Provide the (x, y) coordinate of the cell's center where the given text is located.  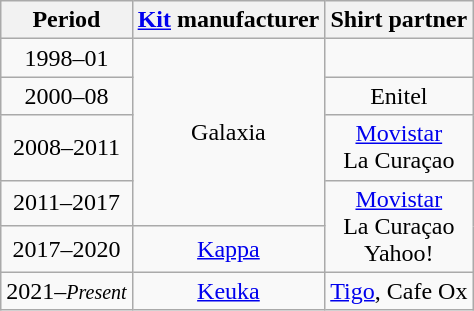
Shirt partner (399, 20)
Kit manufacturer (228, 20)
Period (66, 20)
2011–2017 (66, 203)
Enitel (399, 96)
2017–2020 (66, 249)
Keuka (228, 291)
Galaxia (228, 132)
2008–2011 (66, 148)
Kappa (228, 249)
1998–01 (66, 58)
2000–08 (66, 96)
Movistar La Curaçao (399, 148)
Tigo, Cafe Ox (399, 291)
Movistar La Curaçao Yahoo! (399, 226)
2021–Present (66, 291)
